Pinpoint the cell where the given text exists, returning its [x, y] midpoint coordinate. 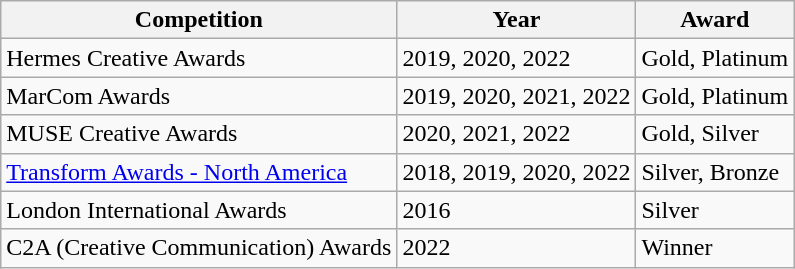
Competition [199, 20]
Transform Awards - North America [199, 172]
2019, 2020, 2021, 2022 [516, 96]
2020, 2021, 2022 [516, 134]
2018, 2019, 2020, 2022 [516, 172]
Winner [715, 248]
Award [715, 20]
2022 [516, 248]
Gold, Silver [715, 134]
London International Awards [199, 210]
MarCom Awards [199, 96]
Silver [715, 210]
2019, 2020, 2022 [516, 58]
2016 [516, 210]
Year [516, 20]
C2A (Creative Communication) Awards [199, 248]
MUSE Creative Awards [199, 134]
Silver, Bronze [715, 172]
Hermes Creative Awards [199, 58]
